Scan for the cell matching the given text and deliver its [X, Y] coordinate at center. 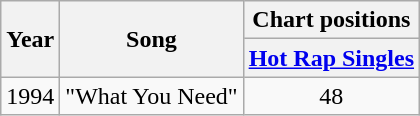
Chart positions [331, 20]
1994 [30, 96]
Song [152, 39]
Hot Rap Singles [331, 58]
"What You Need" [152, 96]
Year [30, 39]
48 [331, 96]
